Scan for the cell matching the given text and deliver its (x, y) coordinate at center. 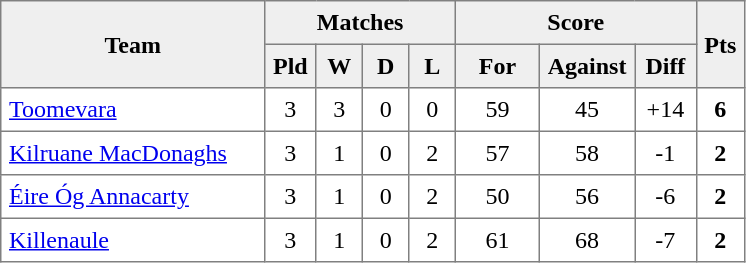
D (385, 66)
Pld (290, 66)
Matches (360, 23)
56 (586, 197)
For (497, 66)
61 (497, 240)
W (339, 66)
Killenaule (133, 240)
Toomevara (133, 110)
-7 (666, 240)
Score (576, 23)
Éire Óg Annacarty (133, 197)
68 (586, 240)
Pts (720, 44)
Against (586, 66)
Diff (666, 66)
-1 (666, 153)
59 (497, 110)
L (432, 66)
45 (586, 110)
50 (497, 197)
-6 (666, 197)
+14 (666, 110)
57 (497, 153)
6 (720, 110)
Kilruane MacDonaghs (133, 153)
Team (133, 44)
58 (586, 153)
